Return the [x, y] coordinate for the center point of the cell that contains the specified text.  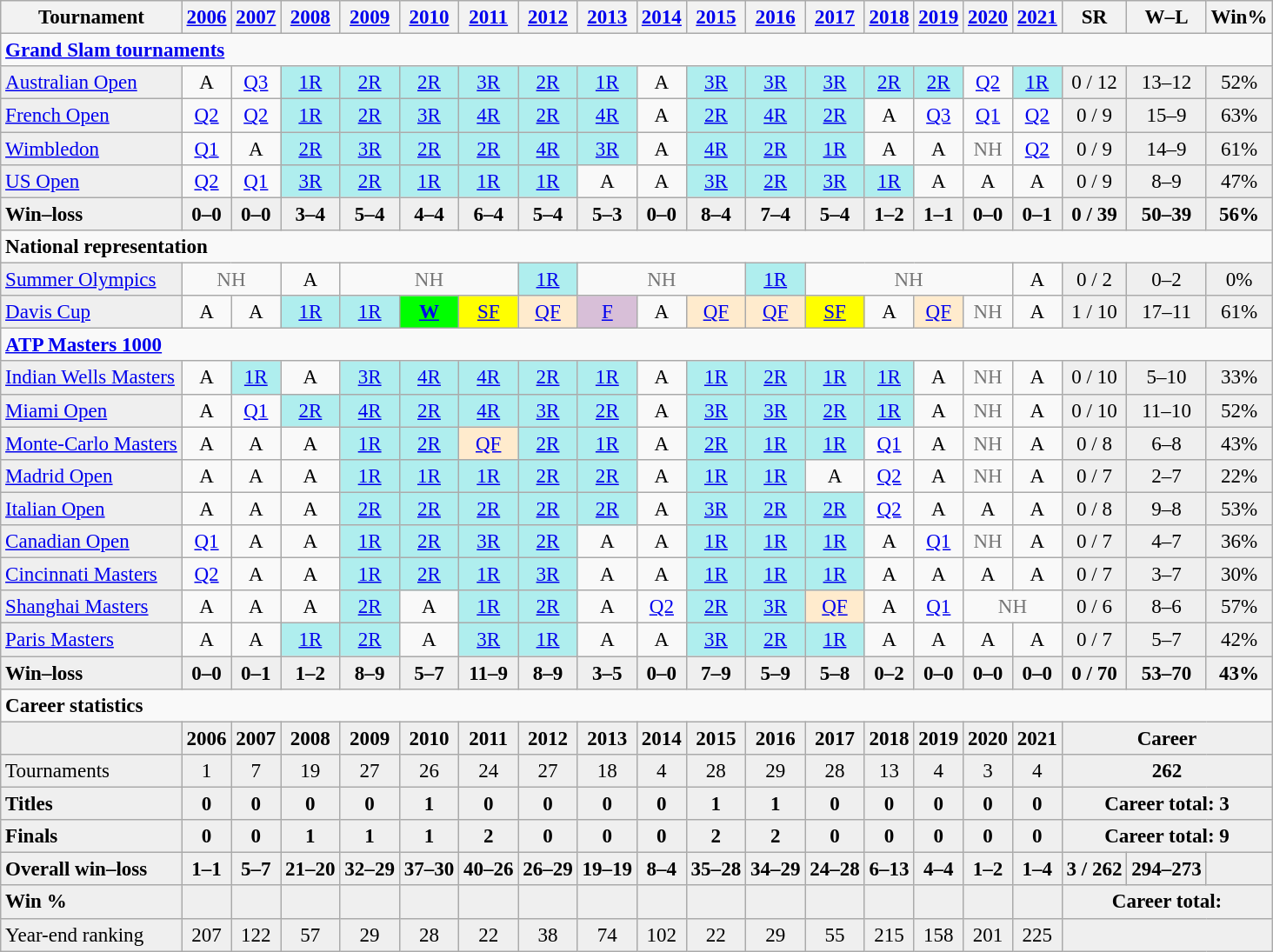
215 [889, 935]
36% [1239, 542]
13–12 [1167, 83]
6–4 [489, 214]
201 [988, 935]
Tournaments [91, 771]
Monte-Carlo Masters [91, 443]
14–9 [1167, 149]
56% [1239, 214]
Grand Slam tournaments [636, 50]
3–7 [1167, 575]
Career total: 3 [1167, 804]
Miami Open [91, 410]
225 [1036, 935]
13 [889, 771]
Career statistics [636, 706]
262 [1167, 771]
Overall win–loss [91, 869]
3 / 262 [1094, 869]
SR [1094, 17]
Cincinnati Masters [91, 575]
11–10 [1167, 410]
Career total: [1167, 902]
4–7 [1167, 542]
Canadian Open [91, 542]
Australian Open [91, 83]
6–13 [889, 869]
47% [1239, 182]
40–26 [489, 869]
Finals [91, 836]
Year-end ranking [91, 935]
Shanghai Masters [91, 607]
7–9 [716, 673]
Italian Open [91, 509]
57% [1239, 607]
19–19 [607, 869]
US Open [91, 182]
Wimbledon [91, 149]
Summer Olympics [91, 280]
0 / 70 [1094, 673]
57 [310, 935]
2–7 [1167, 476]
F [607, 312]
0 / 39 [1094, 214]
Davis Cup [91, 312]
63% [1239, 116]
Career total: 9 [1167, 836]
18 [607, 771]
32–29 [370, 869]
24 [489, 771]
15–9 [1167, 116]
74 [607, 935]
5–10 [1167, 378]
50–39 [1167, 214]
19 [310, 771]
Indian Wells Masters [91, 378]
294–273 [1167, 869]
24–28 [835, 869]
3–4 [310, 214]
3–5 [607, 673]
34–29 [776, 869]
Tournament [91, 17]
102 [661, 935]
38 [548, 935]
22% [1239, 476]
Career [1167, 738]
Win % [91, 902]
21–20 [310, 869]
8–6 [1167, 607]
Win% [1239, 17]
55 [835, 935]
0 / 12 [1094, 83]
3 [988, 771]
35–28 [716, 869]
National representation [636, 247]
5–9 [776, 673]
26 [429, 771]
W [429, 312]
0% [1239, 280]
11–9 [489, 673]
Madrid Open [91, 476]
37–30 [429, 869]
French Open [91, 116]
0 / 2 [1094, 280]
Titles [91, 804]
42% [1239, 640]
7–4 [776, 214]
9–8 [1167, 509]
158 [939, 935]
ATP Masters 1000 [636, 345]
Paris Masters [91, 640]
5–8 [835, 673]
7 [256, 771]
17–11 [1167, 312]
33% [1239, 378]
W–L [1167, 17]
53% [1239, 509]
6–8 [1167, 443]
1 / 10 [1094, 312]
1–4 [1036, 869]
30% [1239, 575]
0 / 6 [1094, 607]
26–29 [548, 869]
207 [207, 935]
5–3 [607, 214]
53–70 [1167, 673]
122 [256, 935]
